Pinpoint the cell where the given text exists, returning its (X, Y) midpoint coordinate. 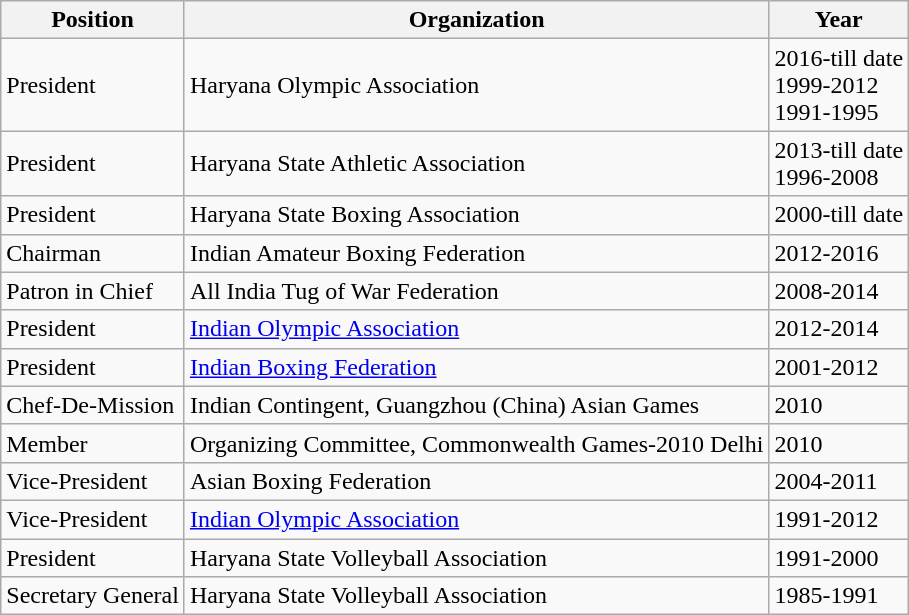
Position (93, 20)
Member (93, 443)
2016-till date1999-20121991-1995 (839, 85)
Asian Boxing Federation (476, 481)
1991-2000 (839, 557)
Haryana Olympic Association (476, 85)
1985-1991 (839, 596)
2000-till date (839, 215)
Indian Amateur Boxing Federation (476, 253)
Patron in Chief (93, 291)
Chairman (93, 253)
Secretary General (93, 596)
Haryana State Boxing Association (476, 215)
All India Tug of War Federation (476, 291)
2008-2014 (839, 291)
2013-till date1996-2008 (839, 164)
Indian Contingent, Guangzhou (China) Asian Games (476, 405)
Chef-De-Mission (93, 405)
Year (839, 20)
Organizing Committee, Commonwealth Games-2010 Delhi (476, 443)
2012-2016 (839, 253)
Organization (476, 20)
2012-2014 (839, 329)
1991-2012 (839, 519)
2001-2012 (839, 367)
2004-2011 (839, 481)
Haryana State Athletic Association (476, 164)
Indian Boxing Federation (476, 367)
